Locate the cell with the specified text and output its [X, Y] center coordinate. 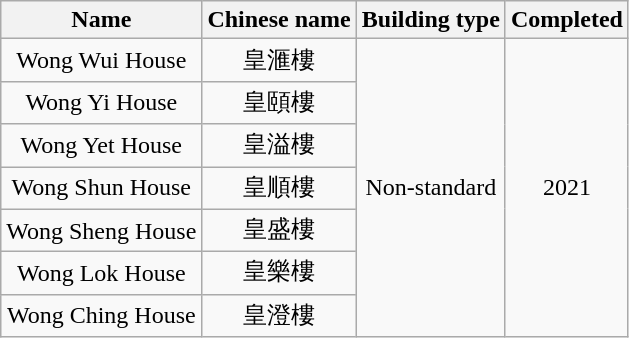
皇頤樓 [279, 102]
Wong Sheng House [102, 230]
Building type [430, 20]
皇樂樓 [279, 274]
Wong Shun House [102, 188]
Chinese name [279, 20]
皇溢樓 [279, 146]
Wong Yet House [102, 146]
皇滙樓 [279, 60]
皇順樓 [279, 188]
Name [102, 20]
Wong Yi House [102, 102]
Wong Ching House [102, 316]
Wong Lok House [102, 274]
皇盛樓 [279, 230]
Wong Wui House [102, 60]
Non-standard [430, 188]
皇澄樓 [279, 316]
2021 [566, 188]
Completed [566, 20]
